Find where the given text appears and provide that cell's center as (X, Y) coordinate. 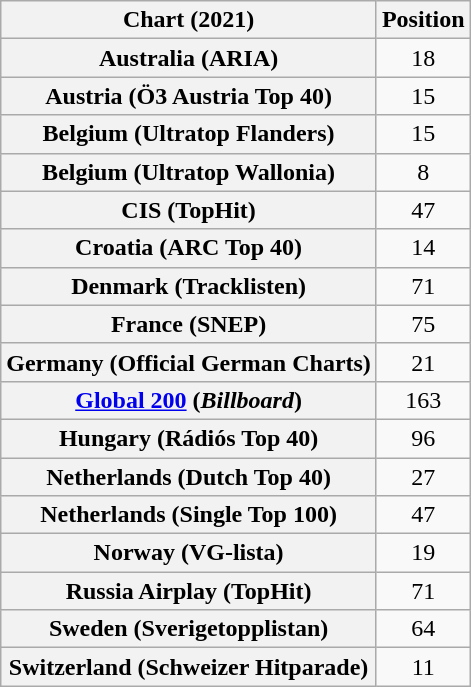
21 (423, 362)
Russia Airplay (TopHit) (189, 591)
163 (423, 400)
14 (423, 248)
Croatia (ARC Top 40) (189, 248)
Sweden (Sverigetopplistan) (189, 629)
75 (423, 324)
France (SNEP) (189, 324)
19 (423, 553)
11 (423, 667)
Hungary (Rádiós Top 40) (189, 438)
Australia (ARIA) (189, 58)
96 (423, 438)
Germany (Official German Charts) (189, 362)
Global 200 (Billboard) (189, 400)
64 (423, 629)
8 (423, 172)
Netherlands (Dutch Top 40) (189, 477)
18 (423, 58)
Belgium (Ultratop Wallonia) (189, 172)
Austria (Ö3 Austria Top 40) (189, 96)
Netherlands (Single Top 100) (189, 515)
Denmark (Tracklisten) (189, 286)
Norway (VG-lista) (189, 553)
Chart (2021) (189, 20)
Belgium (Ultratop Flanders) (189, 134)
Switzerland (Schweizer Hitparade) (189, 667)
27 (423, 477)
CIS (TopHit) (189, 210)
Position (423, 20)
